From the cell containing the given text, extract its center point as (x, y) coordinate. 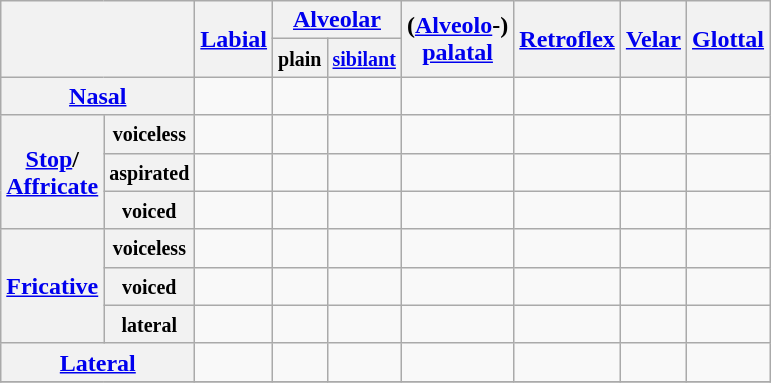
sibilant (364, 58)
Alveolar (338, 20)
aspirated (150, 172)
plain (300, 58)
Glottal (728, 39)
lateral (150, 324)
Fricative (52, 286)
Labial (234, 39)
Nasal (98, 96)
Retroflex (568, 39)
Lateral (98, 362)
Stop/Affricate (52, 172)
(Alveolo-)palatal (457, 39)
Velar (653, 39)
